Locate the cell with the specified text and output its (x, y) center coordinate. 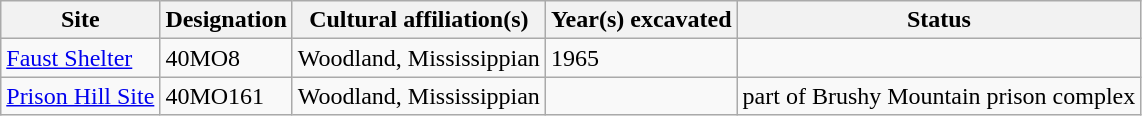
Designation (226, 20)
Prison Hill Site (80, 96)
40MO8 (226, 58)
Site (80, 20)
40MO161 (226, 96)
Year(s) excavated (641, 20)
Status (939, 20)
Faust Shelter (80, 58)
1965 (641, 58)
part of Brushy Mountain prison complex (939, 96)
Cultural affiliation(s) (418, 20)
